Provide the (x, y) coordinate of the cell's center where the given text is located.  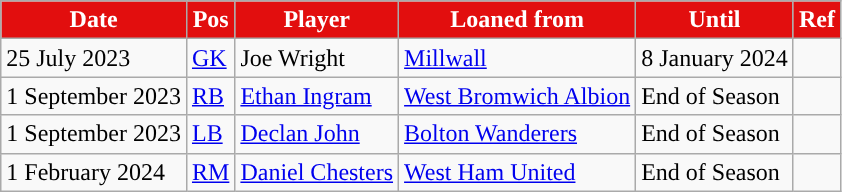
Joe Wright (317, 58)
1 February 2024 (94, 172)
Until (715, 20)
Date (94, 20)
Bolton Wanderers (518, 134)
Ref (816, 20)
8 January 2024 (715, 58)
LB (210, 134)
RM (210, 172)
Millwall (518, 58)
Loaned from (518, 20)
Declan John (317, 134)
Daniel Chesters (317, 172)
Pos (210, 20)
GK (210, 58)
Player (317, 20)
West Ham United (518, 172)
West Bromwich Albion (518, 96)
Ethan Ingram (317, 96)
RB (210, 96)
25 July 2023 (94, 58)
